Find where the given text appears and provide that cell's center as [x, y] coordinate. 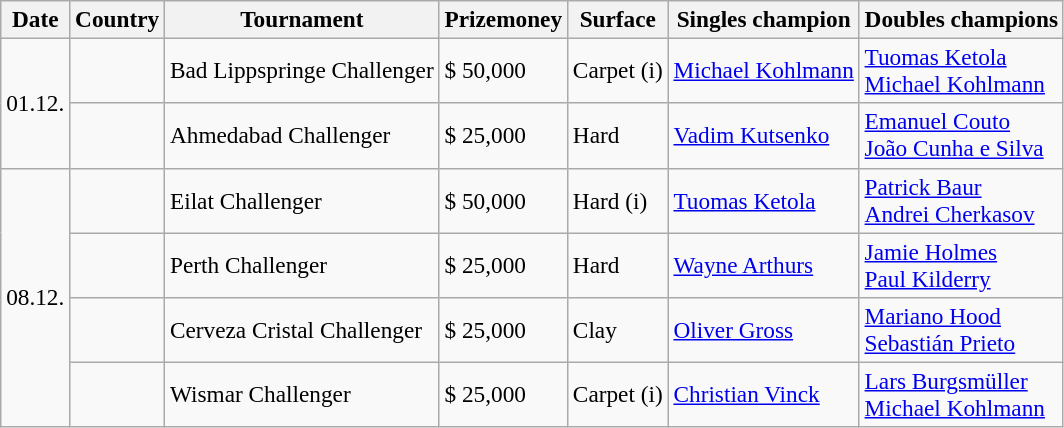
Cerveza Cristal Challenger [302, 330]
Michael Kohlmann [764, 70]
Doubles champions [961, 19]
Lars Burgsmüller Michael Kohlmann [961, 394]
Wismar Challenger [302, 394]
Eilat Challenger [302, 200]
Wayne Arthurs [764, 264]
Oliver Gross [764, 330]
Christian Vinck [764, 394]
Vadim Kutsenko [764, 136]
Perth Challenger [302, 264]
Ahmedabad Challenger [302, 136]
Singles champion [764, 19]
Clay [618, 330]
Patrick Baur Andrei Cherkasov [961, 200]
Date [36, 19]
Tuomas Ketola Michael Kohlmann [961, 70]
08.12. [36, 298]
Bad Lippspringe Challenger [302, 70]
Mariano Hood Sebastián Prieto [961, 330]
Surface [618, 19]
Tuomas Ketola [764, 200]
01.12. [36, 103]
Country [118, 19]
Jamie Holmes Paul Kilderry [961, 264]
Tournament [302, 19]
Emanuel Couto João Cunha e Silva [961, 136]
Prizemoney [503, 19]
Hard (i) [618, 200]
